Identify which cell holds the provided text, then report its (x, y) central coordinate. 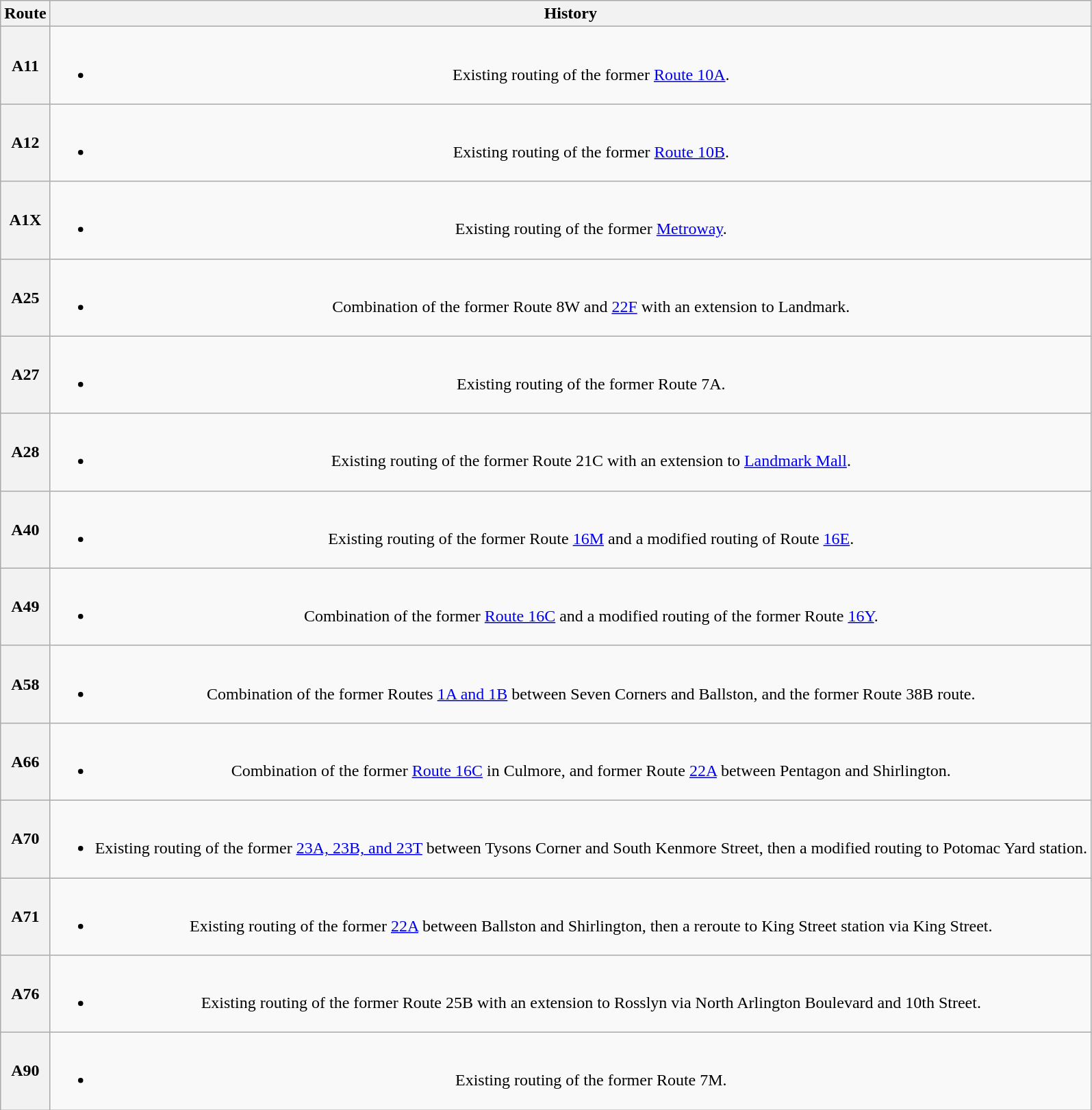
Combination of the former Route 16C in Culmore, and former Route 22A between Pentagon and Shirlington. (570, 761)
Combination of the former Routes 1A and 1B between Seven Corners and Ballston, and the former Route 38B route. (570, 684)
Existing routing of the former Route 10B. (570, 142)
Existing routing of the former Route 7M. (570, 1072)
Combination of the former Route 16C and a modified routing of the former Route 16Y. (570, 606)
A12 (25, 142)
Combination of the former Route 8W and 22F with an extension to Landmark. (570, 297)
A25 (25, 297)
Existing routing of the former 23A, 23B, and 23T between Tysons Corner and South Kenmore Street, then a modified routing to Potomac Yard station. (570, 839)
A76 (25, 994)
History (570, 14)
A90 (25, 1072)
A28 (25, 452)
A49 (25, 606)
A27 (25, 375)
Existing routing of the former Route 10A. (570, 66)
A58 (25, 684)
Route (25, 14)
A1X (25, 220)
Existing routing of the former Route 25B with an extension to Rosslyn via North Arlington Boulevard and 10th Street. (570, 994)
Existing routing of the former Route 7A. (570, 375)
Existing routing of the former Route 16M and a modified routing of Route 16E. (570, 530)
Existing routing of the former Route 21C with an extension to Landmark Mall. (570, 452)
A40 (25, 530)
A71 (25, 916)
Existing routing of the former 22A between Ballston and Shirlington, then a reroute to King Street station via King Street. (570, 916)
A11 (25, 66)
A70 (25, 839)
Existing routing of the former Metroway. (570, 220)
A66 (25, 761)
